Pinpoint the cell where the given text exists, returning its (X, Y) midpoint coordinate. 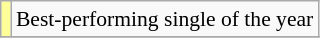
Best-performing single of the year (164, 19)
